Identify which cell holds the provided text, then report its (x, y) central coordinate. 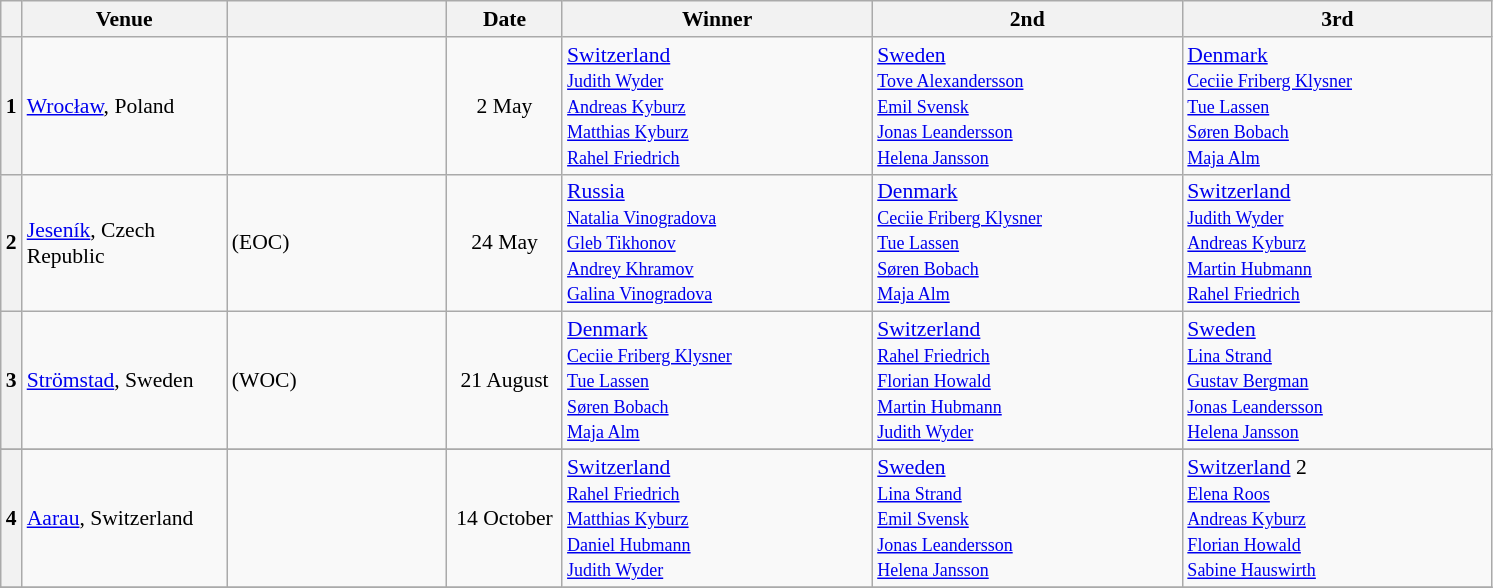
Switzerland Judith Wyder Andreas Kyburz Martin Hubmann Rahel Friedrich (1337, 243)
1 (12, 106)
14 October (504, 519)
Venue (124, 19)
21 August (504, 381)
4 (12, 519)
24 May (504, 243)
3 (12, 381)
2 May (504, 106)
(WOC) (337, 381)
Switzerland Rahel Friedrich Matthias Kyburz Daniel Hubmann Judith Wyder (717, 519)
Date (504, 19)
Aarau, Switzerland (124, 519)
2 (12, 243)
Jeseník, Czech Republic (124, 243)
Strömstad, Sweden (124, 381)
Switzerland Rahel Friedrich Florian Howald Martin Hubmann Judith Wyder (1027, 381)
2nd (1027, 19)
Winner (717, 19)
Sweden Tove Alexandersson Emil Svensk Jonas Leandersson Helena Jansson (1027, 106)
Russia Natalia Vinogradova Gleb Tikhonov Andrey Khramov Galina Vinogradova (717, 243)
Switzerland 2 Elena Roos Andreas Kyburz Florian Howald Sabine Hauswirth (1337, 519)
3rd (1337, 19)
(EOC) (337, 243)
Sweden Lina Strand Emil Svensk Jonas Leandersson Helena Jansson (1027, 519)
Wrocław, Poland (124, 106)
Sweden Lina Strand Gustav Bergman Jonas Leandersson Helena Jansson (1337, 381)
Switzerland Judith Wyder Andreas Kyburz Matthias Kyburz Rahel Friedrich (717, 106)
